Find where the given text appears and provide that cell's center as [x, y] coordinate. 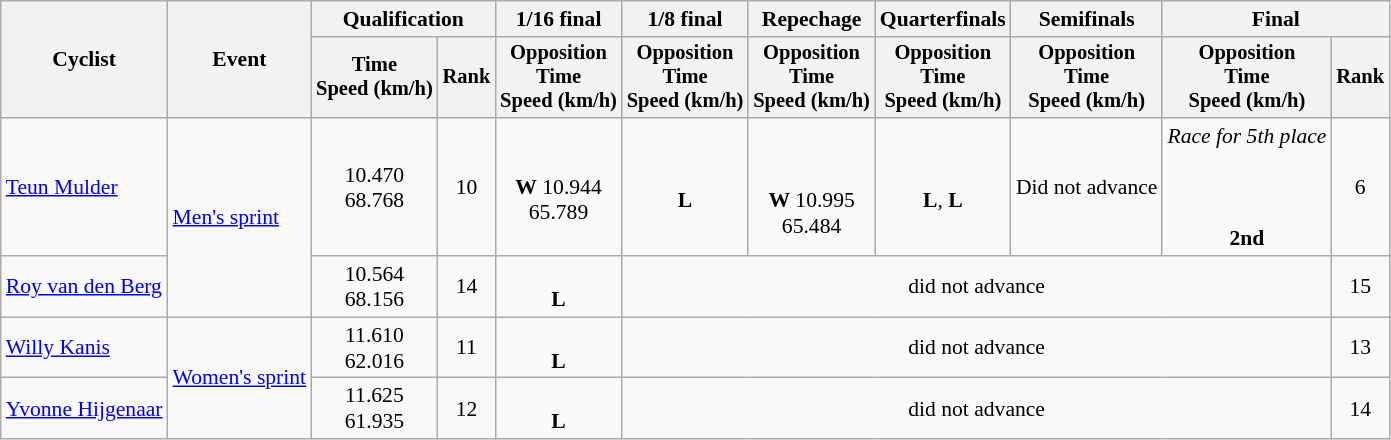
Yvonne Hijgenaar [84, 408]
Men's sprint [240, 218]
Quarterfinals [943, 19]
Qualification [403, 19]
Willy Kanis [84, 348]
Event [240, 60]
TimeSpeed (km/h) [374, 78]
W 10.94465.789 [558, 187]
L, L [943, 187]
Did not advance [1087, 187]
Cyclist [84, 60]
Semifinals [1087, 19]
15 [1360, 286]
Women's sprint [240, 378]
11 [467, 348]
Final [1276, 19]
1/8 final [686, 19]
11.62561.935 [374, 408]
10.47068.768 [374, 187]
Teun Mulder [84, 187]
11.61062.016 [374, 348]
1/16 final [558, 19]
10 [467, 187]
Roy van den Berg [84, 286]
Race for 5th place2nd [1246, 187]
W 10.99565.484 [812, 187]
13 [1360, 348]
12 [467, 408]
10.56468.156 [374, 286]
Repechage [812, 19]
6 [1360, 187]
